From the cell containing the given text, extract its center point as [x, y] coordinate. 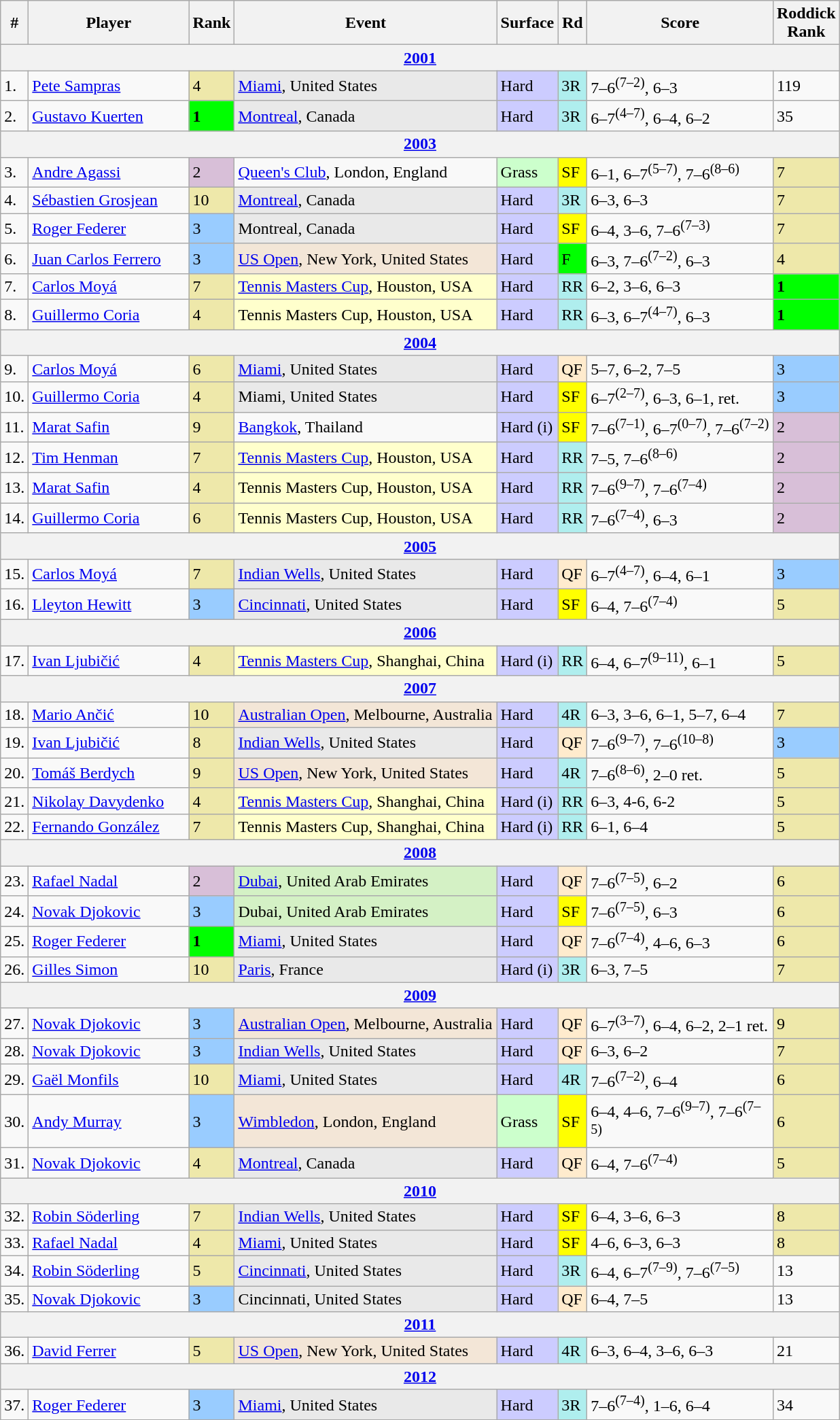
26. [15, 969]
Andre Agassi [109, 173]
18. [15, 714]
7–6(7–4), 6–3 [680, 518]
23. [15, 881]
6–7(2–7), 6–3, 6–1, ret. [680, 397]
14. [15, 518]
7–6(7–5), 6–2 [680, 881]
19. [15, 742]
34 [806, 1404]
6–3, 7–5 [680, 969]
Tim Henman [109, 458]
34. [15, 1271]
6–3, 6–2 [680, 1052]
2005 [420, 546]
F [572, 258]
5–7, 6–2, 7–5 [680, 368]
6–1, 6–7(5–7), 7–6(8–6) [680, 173]
2001 [420, 58]
Event [366, 23]
7–6(7–2), 6–3 [680, 86]
2003 [420, 144]
6–3, 4-6, 6-2 [680, 801]
Rd [572, 23]
David Ferrer [109, 1351]
6–4, 4–6, 7–6(9–7), 7–6(7–5) [680, 1121]
22. [15, 827]
8. [15, 315]
36. [15, 1351]
32. [15, 1217]
Lleyton Hewitt [109, 605]
29. [15, 1079]
4. [15, 201]
6–3, 6–3 [680, 201]
Tomáš Berdych [109, 774]
15. [15, 574]
6–3, 3–6, 6–1, 5–7, 6–4 [680, 714]
17. [15, 661]
11. [15, 427]
7–6(7–1), 6–7(0–7), 7–6(7–2) [680, 427]
Wimbledon, London, England [366, 1121]
24. [15, 911]
Sébastien Grosjean [109, 201]
4–6, 6–3, 6–3 [680, 1243]
6–3, 6–7(4–7), 6–3 [680, 315]
Pete Sampras [109, 86]
Mario Ančić [109, 714]
7–6(7–2), 6–4 [680, 1079]
2004 [420, 343]
6–1, 6–4 [680, 827]
6–3, 6–4, 3–6, 6–3 [680, 1351]
6–4, 3–6, 6–3 [680, 1217]
30. [15, 1121]
25. [15, 942]
9. [15, 368]
13. [15, 488]
6–3, 7–6(7–2), 6–3 [680, 258]
Fernando González [109, 827]
6–7(4–7), 6–4, 6–1 [680, 574]
2009 [420, 995]
1. [15, 86]
7–6(7–4), 1–6, 6–4 [680, 1404]
10. [15, 397]
2007 [420, 689]
Paris, France [366, 969]
6–4, 6–7(9–11), 6–1 [680, 661]
Queen's Club, London, England [366, 173]
21 [806, 1351]
35. [15, 1299]
5. [15, 228]
2012 [420, 1376]
Bangkok, Thailand [366, 427]
12. [15, 458]
# [15, 23]
33. [15, 1243]
28. [15, 1052]
6–4, 6–7(7–9), 7–6(7–5) [680, 1271]
3. [15, 173]
2. [15, 116]
27. [15, 1024]
Nikolay Davydenko [109, 801]
35 [806, 116]
Gaël Monfils [109, 1079]
Juan Carlos Ferrero [109, 258]
Surface [527, 23]
Andy Murray [109, 1121]
31. [15, 1164]
6–4, 7–5 [680, 1299]
2010 [420, 1191]
2011 [420, 1325]
7. [15, 287]
37. [15, 1404]
Player [109, 23]
16. [15, 605]
Rank [212, 23]
7–6(7–5), 6–3 [680, 911]
7–6(8–6), 2–0 ret. [680, 774]
2008 [420, 852]
RoddickRank [806, 23]
Gilles Simon [109, 969]
2006 [420, 632]
6. [15, 258]
21. [15, 801]
7–5, 7–6(8–6) [680, 458]
Score [680, 23]
7–6(9–7), 7–6(7–4) [680, 488]
Gustavo Kuerten [109, 116]
7–6(7–4), 4–6, 6–3 [680, 942]
6–7(4–7), 6–4, 6–2 [680, 116]
119 [806, 86]
20. [15, 774]
6–7(3–7), 6–4, 6–2, 2–1 ret. [680, 1024]
6–2, 3–6, 6–3 [680, 287]
6–4, 3–6, 7–6(7–3) [680, 228]
7–6(9–7), 7–6(10–8) [680, 742]
